Search for the cell housing the specified text and yield its (X, Y) center coordinate. 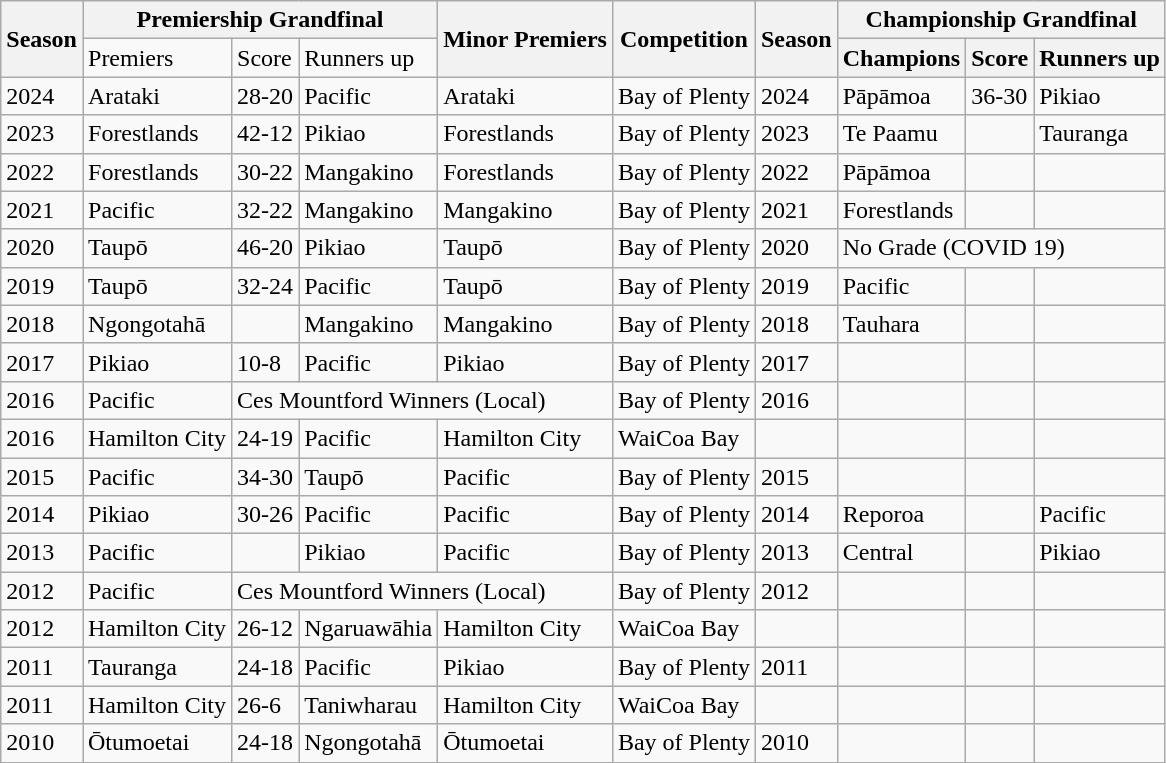
Minor Premiers (526, 39)
46-20 (266, 248)
42-12 (266, 134)
Champions (901, 58)
30-22 (266, 172)
No Grade (COVID 19) (1001, 248)
10-8 (266, 362)
Tauhara (901, 324)
Championship Grandfinal (1001, 20)
Taniwharau (368, 705)
Competition (684, 39)
Premiership Grandfinal (260, 20)
Reporoa (901, 515)
36-30 (1000, 96)
34-30 (266, 477)
30-26 (266, 515)
24-19 (266, 438)
32-24 (266, 286)
Premiers (156, 58)
28-20 (266, 96)
26-12 (266, 629)
Ngaruawāhia (368, 629)
32-22 (266, 210)
Central (901, 553)
26-6 (266, 705)
Te Paamu (901, 134)
